Return the [x, y] coordinate for the center point of the cell that contains the specified text.  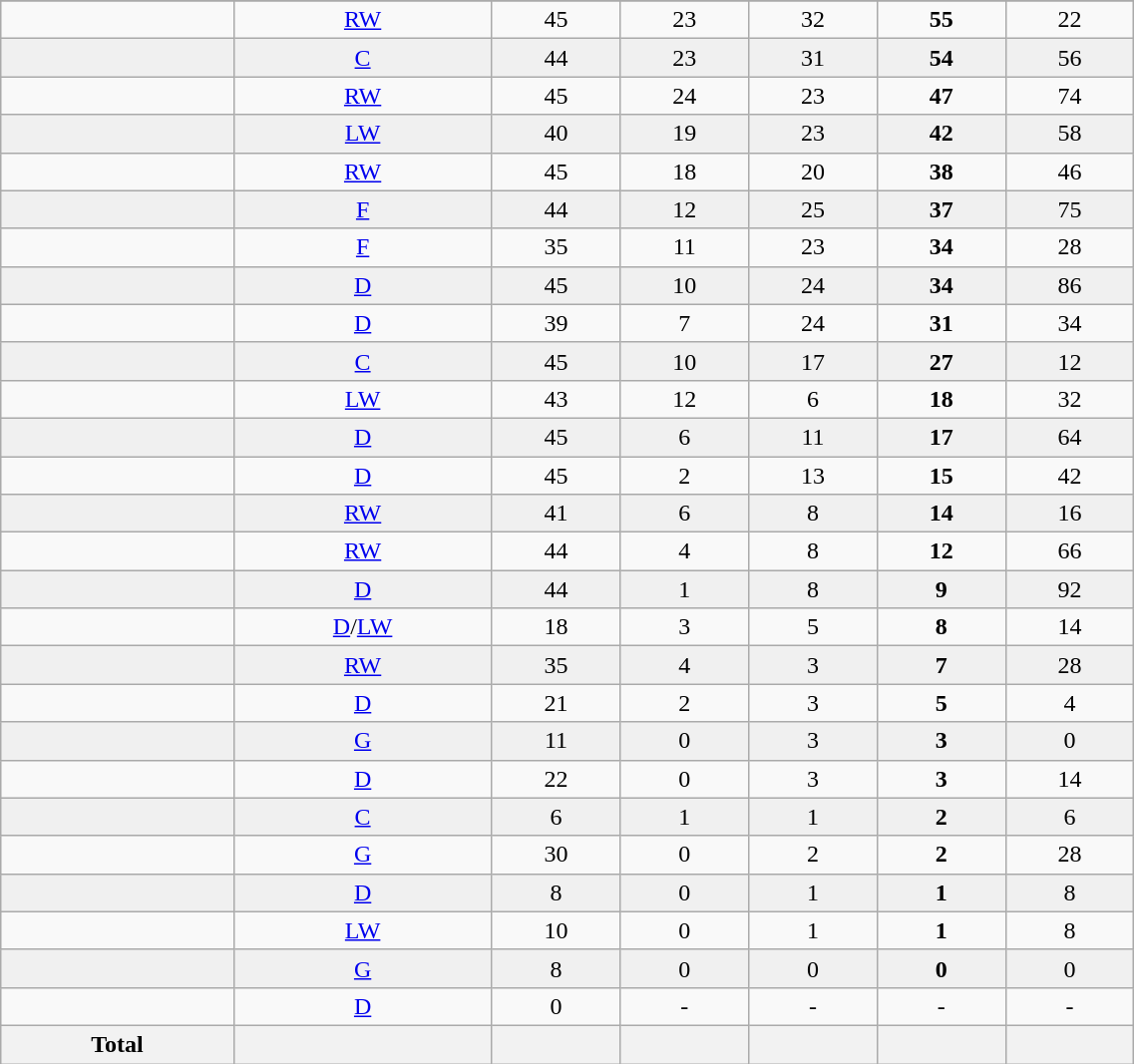
43 [557, 399]
86 [1069, 285]
21 [557, 703]
58 [1069, 134]
D/LW [363, 627]
19 [684, 134]
25 [814, 209]
92 [1069, 589]
75 [1069, 209]
41 [557, 514]
20 [814, 172]
30 [557, 855]
39 [557, 323]
Total [118, 1044]
38 [942, 172]
16 [1069, 514]
40 [557, 134]
37 [942, 209]
74 [1069, 96]
66 [1069, 551]
46 [1069, 172]
55 [942, 20]
64 [1069, 437]
56 [1069, 58]
13 [814, 476]
54 [942, 58]
27 [942, 361]
15 [942, 476]
47 [942, 96]
9 [942, 589]
